Find where the given text appears and provide that cell's center as [x, y] coordinate. 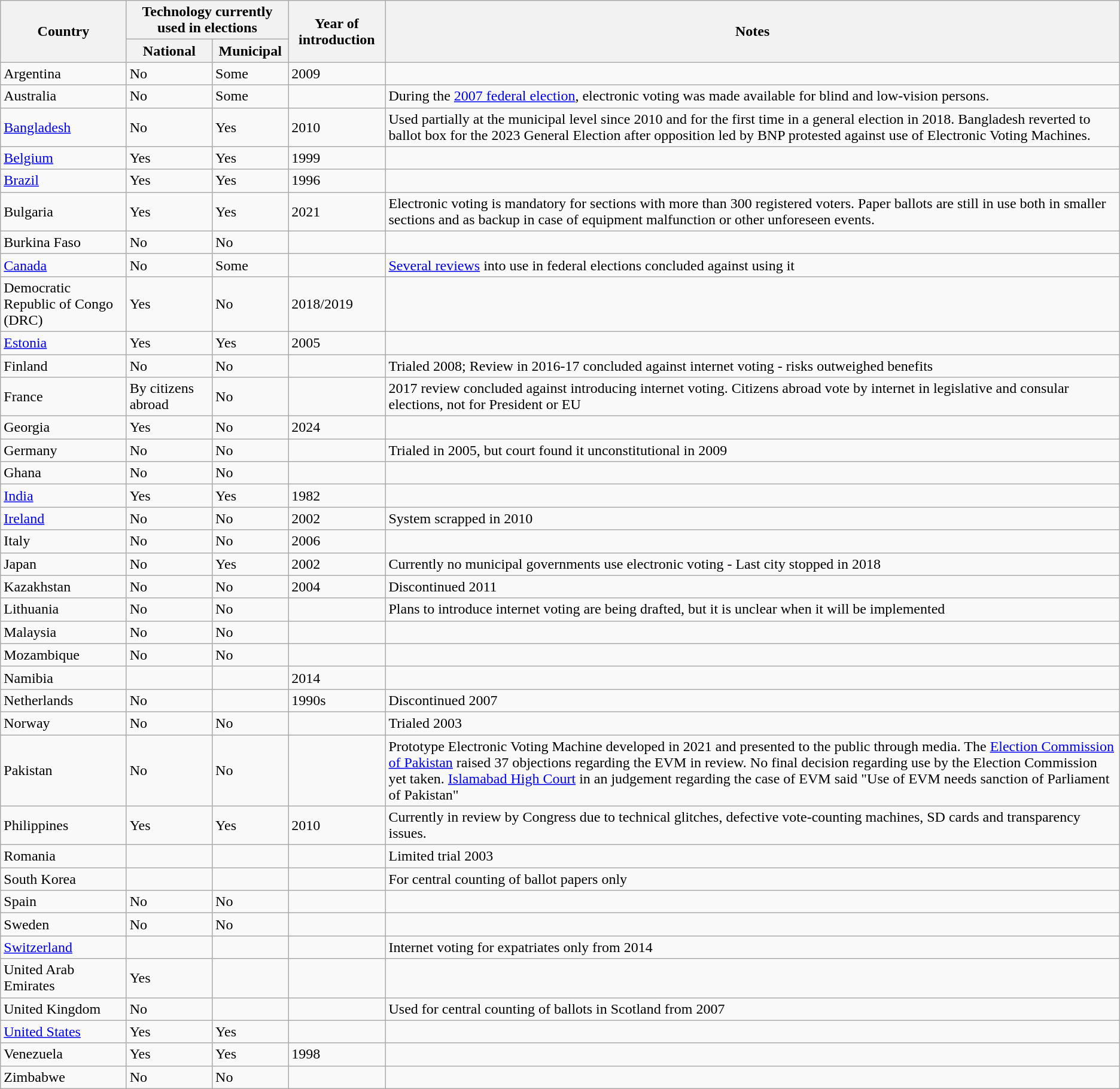
By citizens abroad [169, 397]
Lithuania [63, 609]
Ghana [63, 473]
Discontinued 2007 [753, 700]
System scrapped in 2010 [753, 518]
1998 [337, 1054]
Finland [63, 365]
Spain [63, 902]
Estonia [63, 343]
Zimbabwe [63, 1077]
1982 [337, 496]
United Arab Emirates [63, 978]
Burkina Faso [63, 242]
2014 [337, 678]
For central counting of ballot papers only [753, 879]
1990s [337, 700]
Used for central counting of ballots in Scotland from 2007 [753, 1009]
Currently no municipal governments use electronic voting - Last city stopped in 2018 [753, 564]
2021 [337, 212]
Currently in review by Congress due to technical glitches, defective vote-counting machines, SD cards and transparency issues. [753, 825]
Several reviews into use in federal elections concluded against using it [753, 265]
Argentina [63, 74]
Year of introduction [337, 31]
Italy [63, 541]
2018/2019 [337, 304]
Trialed 2003 [753, 723]
Trialed 2008; Review in 2016-17 concluded against internet voting - risks outweighed benefits [753, 365]
Sweden [63, 925]
Norway [63, 723]
2024 [337, 428]
Belgium [63, 158]
Trialed in 2005, but court found it unconstitutional in 2009 [753, 450]
National [169, 51]
Bangladesh [63, 127]
Canada [63, 265]
Bulgaria [63, 212]
2009 [337, 74]
France [63, 397]
Malaysia [63, 632]
Pakistan [63, 770]
2004 [337, 587]
Georgia [63, 428]
United States [63, 1032]
Plans to introduce internet voting are being drafted, but it is unclear when it will be implemented [753, 609]
Notes [753, 31]
Country [63, 31]
During the 2007 federal election, electronic voting was made available for blind and low-vision persons. [753, 96]
1999 [337, 158]
Technology currently used in elections [207, 20]
2006 [337, 541]
2005 [337, 343]
Switzerland [63, 947]
Germany [63, 450]
Venezuela [63, 1054]
Kazakhstan [63, 587]
Namibia [63, 678]
South Korea [63, 879]
Netherlands [63, 700]
Municipal [250, 51]
Romania [63, 856]
Japan [63, 564]
Democratic Republic of Congo (DRC) [63, 304]
Mozambique [63, 655]
Discontinued 2011 [753, 587]
Philippines [63, 825]
India [63, 496]
Limited trial 2003 [753, 856]
Brazil [63, 181]
Ireland [63, 518]
1996 [337, 181]
Internet voting for expatriates only from 2014 [753, 947]
Australia [63, 96]
United Kingdom [63, 1009]
